Output the (x, y) coordinate of the center of the cell containing the given text.  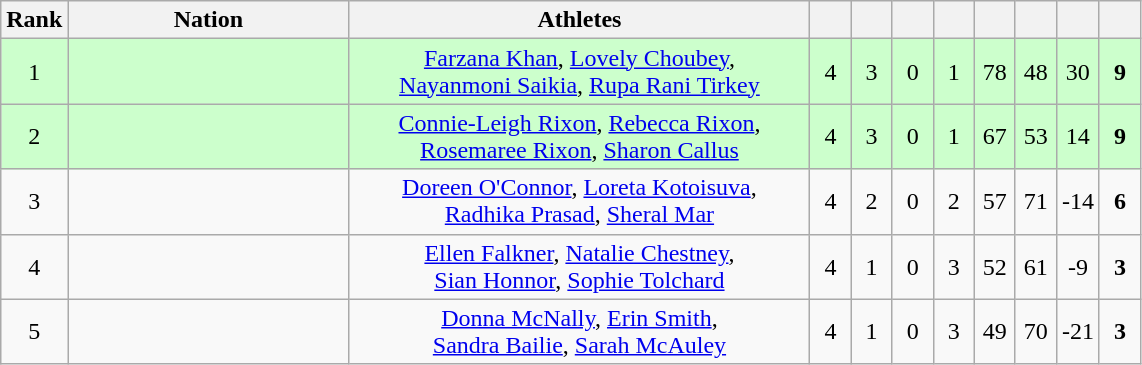
-14 (1078, 202)
49 (994, 332)
71 (1036, 202)
5 (34, 332)
Farzana Khan, Lovely Choubey, Nayanmoni Saikia, Rupa Rani Tirkey (580, 72)
Rank (34, 20)
6 (1120, 202)
Connie-Leigh Rixon, Rebecca Rixon, Rosemaree Rixon, Sharon Callus (580, 136)
57 (994, 202)
-9 (1078, 266)
-21 (1078, 332)
61 (1036, 266)
48 (1036, 72)
53 (1036, 136)
70 (1036, 332)
Ellen Falkner, Natalie Chestney, Sian Honnor, Sophie Tolchard (580, 266)
78 (994, 72)
14 (1078, 136)
Athletes (580, 20)
Donna McNally, Erin Smith, Sandra Bailie, Sarah McAuley (580, 332)
67 (994, 136)
Doreen O'Connor, Loreta Kotoisuva, Radhika Prasad, Sheral Mar (580, 202)
52 (994, 266)
Nation (208, 20)
30 (1078, 72)
